Identify which cell holds the provided text, then report its (X, Y) central coordinate. 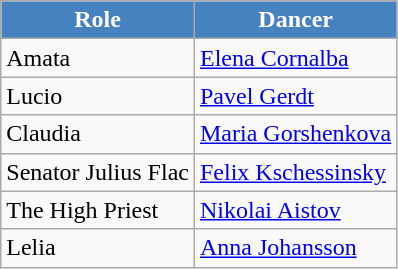
Claudia (98, 134)
Anna Johansson (295, 248)
Pavel Gerdt (295, 96)
Elena Cornalba (295, 58)
Amata (98, 58)
Senator Julius Flac (98, 172)
Dancer (295, 20)
Maria Gorshenkova (295, 134)
Lucio (98, 96)
The High Priest (98, 210)
Role (98, 20)
Lelia (98, 248)
Felix Kschessinsky (295, 172)
Nikolai Aistov (295, 210)
